From the cell containing the given text, extract its center point as [X, Y] coordinate. 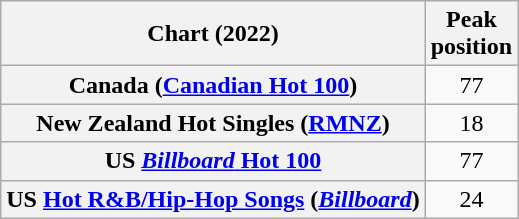
US Hot R&B/Hip-Hop Songs (Billboard) [213, 199]
Peakposition [471, 34]
US Billboard Hot 100 [213, 161]
Chart (2022) [213, 34]
24 [471, 199]
New Zealand Hot Singles (RMNZ) [213, 123]
Canada (Canadian Hot 100) [213, 85]
18 [471, 123]
